Locate the cell with the specified text and output its [x, y] center coordinate. 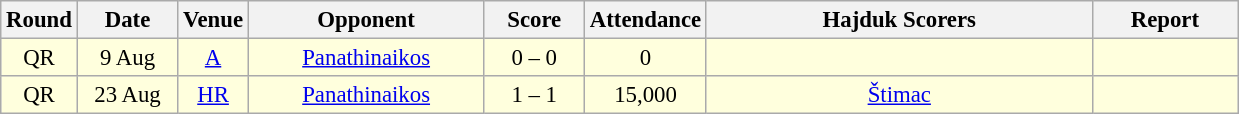
Venue [214, 20]
Opponent [366, 20]
Report [1165, 20]
Hajduk Scorers [899, 20]
0 – 0 [534, 58]
15,000 [646, 95]
Score [534, 20]
9 Aug [128, 58]
Štimac [899, 95]
Date [128, 20]
HR [214, 95]
0 [646, 58]
Attendance [646, 20]
23 Aug [128, 95]
1 – 1 [534, 95]
Round [39, 20]
A [214, 58]
